Extract the [X, Y] coordinate from the center of the cell holding the provided text.  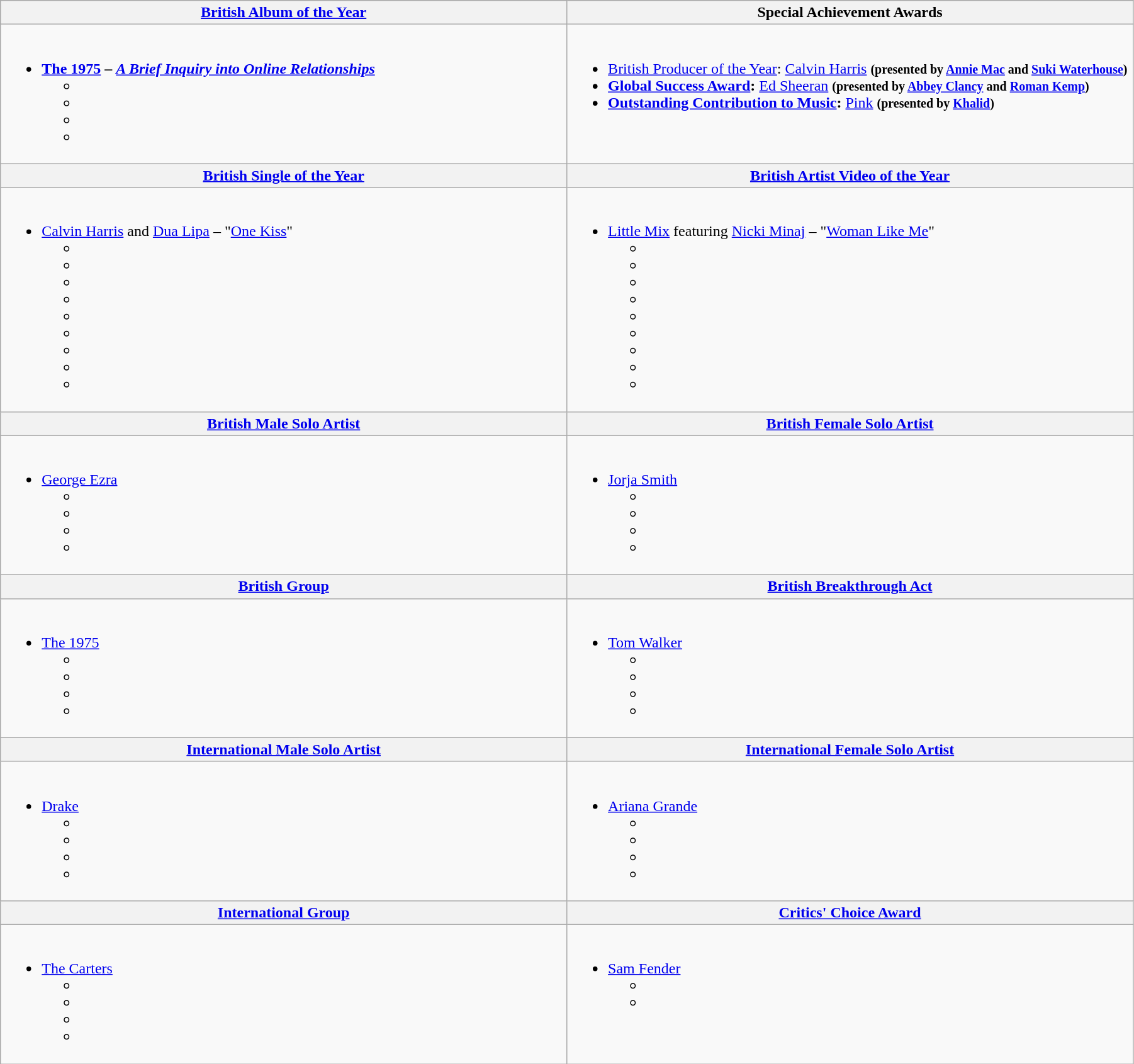
British Single of the Year [284, 176]
Calvin Harris and Dua Lipa – "One Kiss" [284, 300]
The 1975 [284, 668]
International Group [284, 912]
The Carters [284, 994]
International Male Solo Artist [284, 749]
George Ezra [284, 505]
British Group [284, 586]
Critics' Choice Award [850, 912]
British Artist Video of the Year [850, 176]
British Album of the Year [284, 13]
British Female Solo Artist [850, 423]
Sam Fender [850, 994]
International Female Solo Artist [850, 749]
Drake [284, 831]
Ariana Grande [850, 831]
Jorja Smith [850, 505]
Tom Walker [850, 668]
Special Achievement Awards [850, 13]
Little Mix featuring Nicki Minaj – "Woman Like Me" [850, 300]
The 1975 – A Brief Inquiry into Online Relationships [284, 94]
British Breakthrough Act [850, 586]
British Male Solo Artist [284, 423]
